Find where the given text appears and provide that cell's center as (X, Y) coordinate. 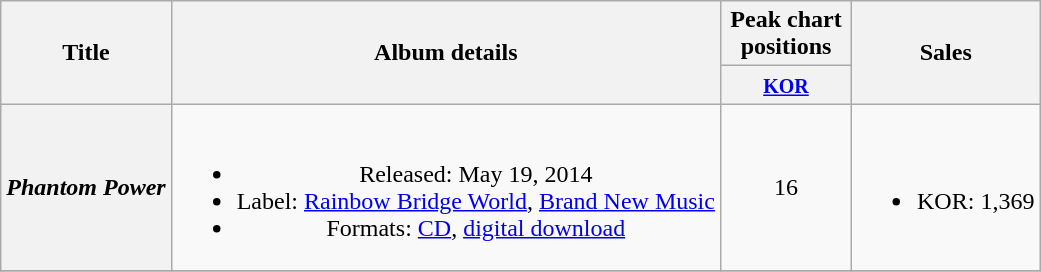
16 (786, 188)
KOR: 1,369 (946, 188)
Released: May 19, 2014Label: Rainbow Bridge World, Brand New MusicFormats: CD, digital download (446, 188)
Sales (946, 52)
Peak chart positions (786, 34)
Album details (446, 52)
Phantom Power (86, 188)
Title (86, 52)
KOR (786, 85)
